Return [X, Y] of the center of cell containing provided text 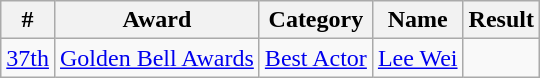
Category [316, 20]
37th [28, 58]
Result [501, 20]
Name [418, 20]
# [28, 20]
Award [156, 20]
Lee Wei [418, 58]
Golden Bell Awards [156, 58]
Best Actor [316, 58]
